Scan for the cell matching the given text and deliver its [x, y] coordinate at center. 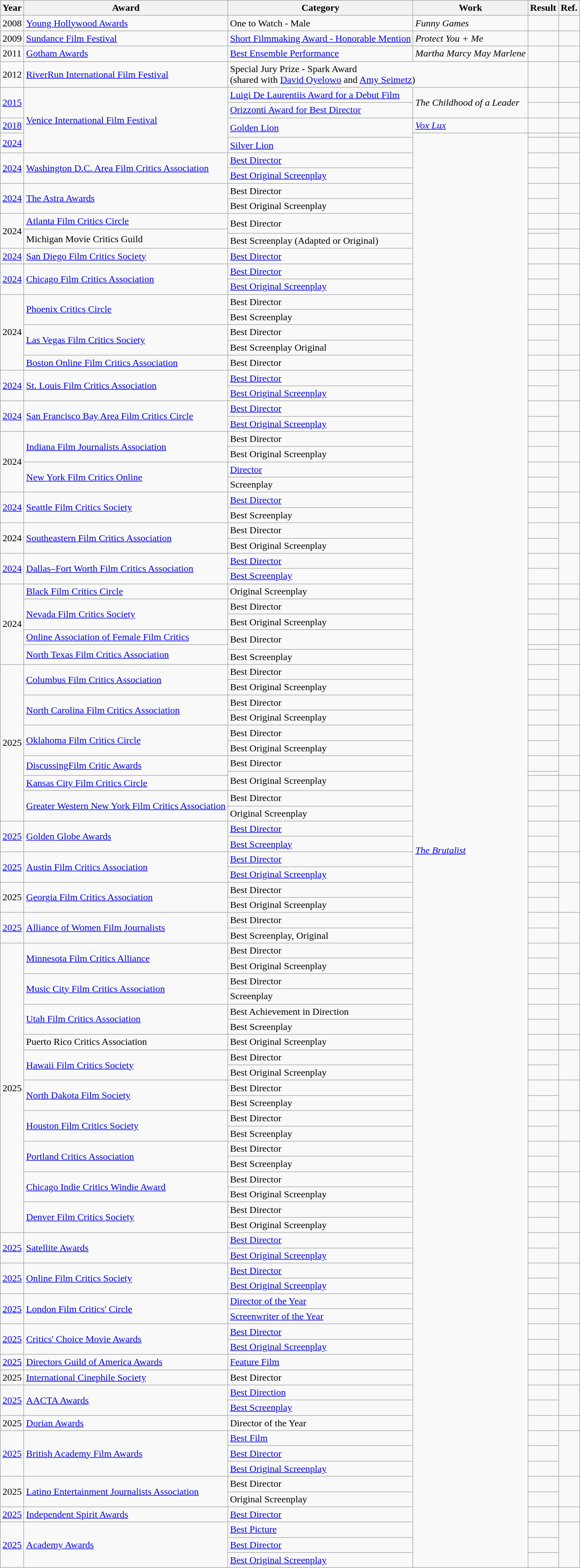
Orizzonti Award for Best Director [320, 110]
Year [12, 8]
2012 [12, 74]
Short Filmmaking Award - Honorable Mention [320, 38]
Academy Awards [126, 1545]
Special Jury Prize - Spark Award(shared with David Oyelowo and Amy Seimetz) [378, 74]
Satellite Awards [126, 1248]
Columbus Film Critics Association [126, 680]
2018 [12, 125]
Seattle Film Critics Society [126, 508]
AACTA Awards [126, 1400]
Critics' Choice Movie Awards [126, 1339]
Houston Film Critics Society [126, 1126]
2008 [12, 23]
Funny Games [471, 23]
Indiana Film Journalists Association [126, 447]
London Film Critics' Circle [126, 1309]
Category [320, 8]
Gotham Awards [126, 54]
One to Watch - Male [320, 23]
Minnesota Film Critics Alliance [126, 958]
Portland Critics Association [126, 1156]
Result [543, 8]
Ref. [569, 8]
Directors Guild of America Awards [126, 1362]
San Francisco Bay Area Film Critics Circle [126, 416]
Best Screenplay Original [320, 347]
Golden Lion [320, 127]
Nevada Film Critics Society [126, 614]
Georgia Film Critics Association [126, 897]
Phoenix Critics Circle [126, 309]
Venice International Film Festival [126, 120]
Online Film Critics Society [126, 1278]
The Brutalist [471, 850]
Denver Film Critics Society [126, 1217]
Best Picture [320, 1530]
Austin Film Critics Association [126, 867]
Best Screenplay (Adapted or Original) [320, 241]
RiverRun International Film Festival [126, 74]
International Cinephile Society [126, 1377]
Washington D.C. Area Film Critics Association [126, 168]
Hawaii Film Critics Society [126, 1065]
Best Film [320, 1438]
North Texas Film Critics Association [126, 654]
Luigi De Laurentiis Award for a Debut Film [320, 95]
Golden Globe Awards [126, 836]
North Carolina Film Critics Association [126, 710]
Best Ensemble Performance [320, 54]
Atlanta Film Critics Circle [126, 221]
Dorian Awards [126, 1423]
St. Louis Film Critics Association [126, 385]
2009 [12, 38]
New York Film Critics Online [126, 477]
Award [126, 8]
Kansas City Film Critics Circle [126, 783]
Director [320, 470]
North Dakota Film Society [126, 1095]
Best Screenplay, Original [320, 936]
Young Hollywood Awards [126, 23]
Southeastern Film Critics Association [126, 538]
Boston Online Film Critics Association [126, 363]
Puerto Rico Critics Association [126, 1042]
Michigan Movie Critics Guild [126, 239]
DiscussingFilm Critic Awards [126, 765]
Chicago Indie Critics Windie Award [126, 1187]
Online Association of Female Film Critics [126, 637]
Best Direction [320, 1393]
Las Vegas Film Critics Society [126, 340]
Dallas–Fort Worth Film Critics Association [126, 568]
San Diego Film Critics Society [126, 256]
The Astra Awards [126, 199]
Screenwriter of the Year [320, 1316]
Music City Film Critics Association [126, 989]
Greater Western New York Film Critics Association [126, 806]
Latino Entertainment Journalists Association [126, 1492]
Feature Film [320, 1362]
Best Achievement in Direction [320, 1012]
Alliance of Women Film Journalists [126, 928]
Martha Marcy May Marlene [471, 54]
Vox Lux [471, 125]
Sundance Film Festival [126, 38]
Utah Film Critics Association [126, 1019]
Chicago Film Critics Association [126, 279]
British Academy Film Awards [126, 1454]
The Childhood of a Leader [471, 102]
Work [471, 8]
2011 [12, 54]
Black Film Critics Circle [126, 591]
Oklahoma Film Critics Circle [126, 741]
2015 [12, 102]
Protect You + Me [471, 38]
Independent Spirit Awards [126, 1514]
Silver Lion [320, 145]
